Capture the cell that displays the provided text and extract its (X, Y) central coordinate. 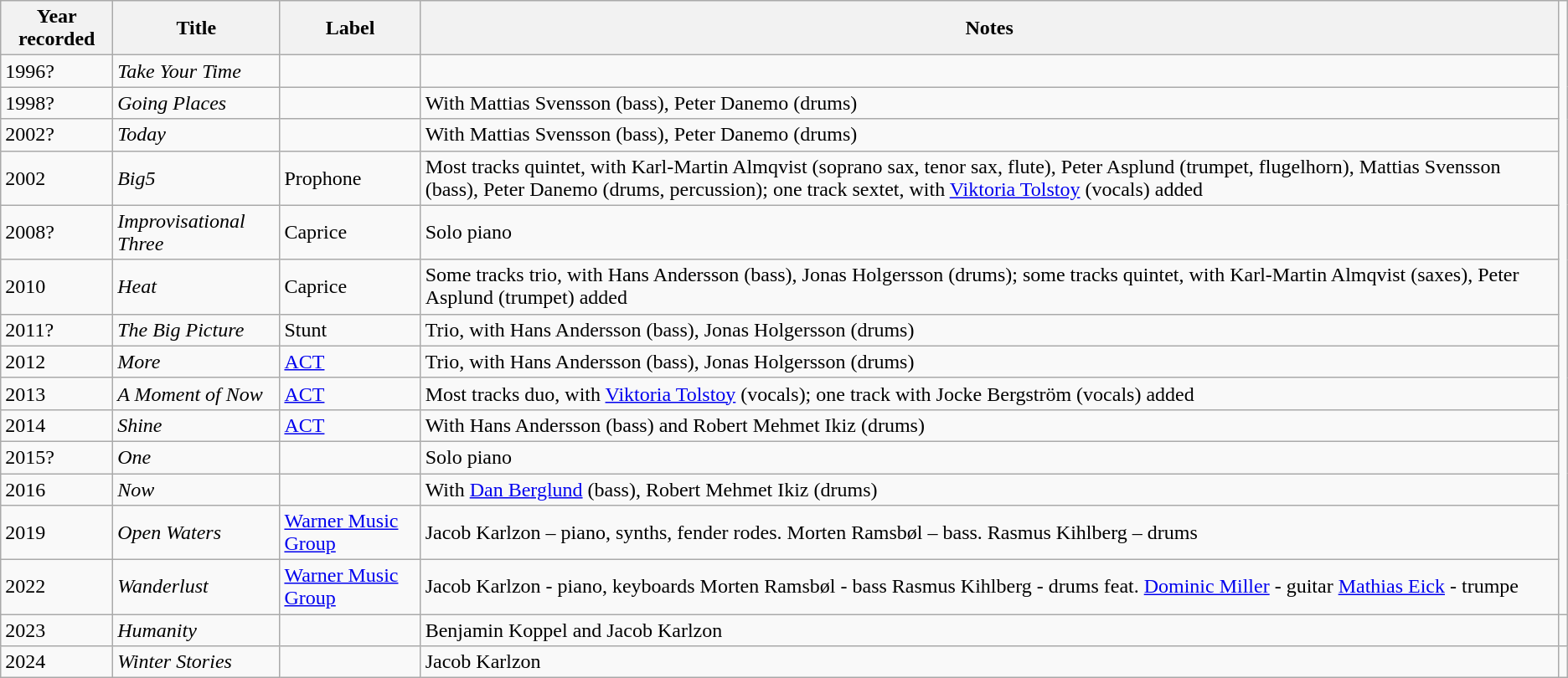
2011? (57, 330)
The Big Picture (196, 330)
Improvisational Three (196, 233)
2013 (57, 393)
Open Waters (196, 532)
Prophone (350, 177)
2019 (57, 532)
Winter Stories (196, 662)
Jacob Karlzon – piano, synths, fender rodes. Morten Ramsbøl – bass. Rasmus Kihlberg – drums (989, 532)
With Dan Berglund (bass), Robert Mehmet Ikiz (drums) (989, 490)
2015? (57, 457)
2002 (57, 177)
Shine (196, 425)
Benjamin Koppel and Jacob Karlzon (989, 630)
2014 (57, 425)
Most tracks duo, with Viktoria Tolstoy (vocals); one track with Jocke Bergström (vocals) added (989, 393)
Jacob Karlzon (989, 662)
Jacob Karlzon - piano, keyboards Morten Ramsbøl - bass Rasmus Kihlberg - drums feat. Dominic Miller - guitar Mathias Eick - trumpe (989, 588)
2016 (57, 490)
Big5 (196, 177)
2022 (57, 588)
Going Places (196, 103)
With Hans Andersson (bass) and Robert Mehmet Ikiz (drums) (989, 425)
2008? (57, 233)
Heat (196, 286)
1996? (57, 71)
Now (196, 490)
Wanderlust (196, 588)
One (196, 457)
Year recorded (57, 28)
2023 (57, 630)
1998? (57, 103)
A Moment of Now (196, 393)
2012 (57, 362)
Today (196, 135)
2002? (57, 135)
Stunt (350, 330)
Label (350, 28)
2024 (57, 662)
Notes (989, 28)
Take Your Time (196, 71)
More (196, 362)
Humanity (196, 630)
2010 (57, 286)
Title (196, 28)
